Scan for the cell matching the given text and deliver its (x, y) coordinate at center. 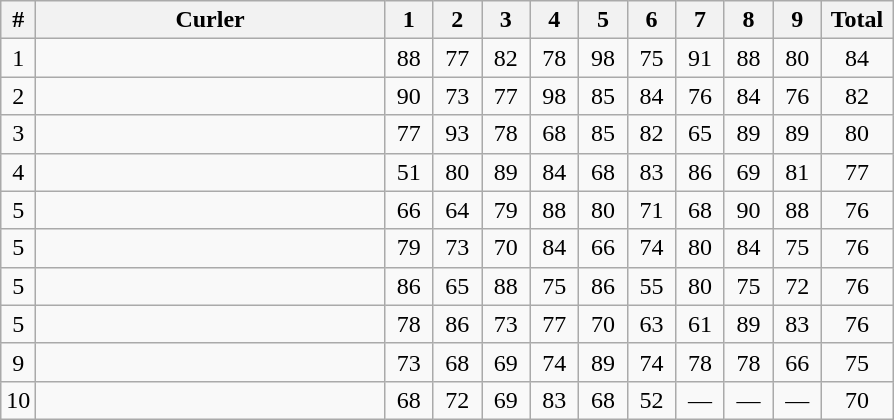
64 (458, 210)
10 (18, 400)
# (18, 20)
Curler (210, 20)
6 (652, 20)
71 (652, 210)
93 (458, 134)
63 (652, 324)
7 (700, 20)
91 (700, 58)
Total (856, 20)
55 (652, 286)
52 (652, 400)
51 (408, 172)
81 (798, 172)
61 (700, 324)
8 (748, 20)
